Return (x, y) of the center of cell containing provided text 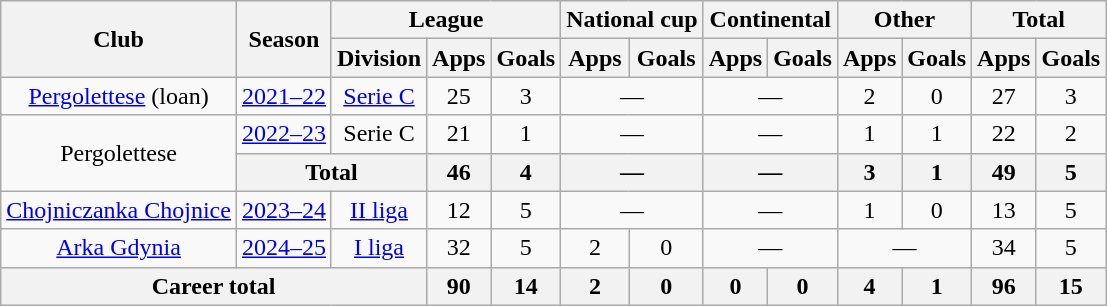
21 (459, 134)
22 (1004, 134)
I liga (378, 248)
13 (1004, 210)
Chojniczanka Chojnice (119, 210)
2023–24 (284, 210)
Arka Gdynia (119, 248)
Club (119, 39)
90 (459, 286)
14 (526, 286)
34 (1004, 248)
2021–22 (284, 96)
15 (1071, 286)
27 (1004, 96)
12 (459, 210)
Season (284, 39)
Other (904, 20)
National cup (632, 20)
96 (1004, 286)
League (446, 20)
49 (1004, 172)
Continental (770, 20)
46 (459, 172)
32 (459, 248)
2024–25 (284, 248)
2022–23 (284, 134)
25 (459, 96)
Division (378, 58)
Career total (214, 286)
Pergolettese (loan) (119, 96)
II liga (378, 210)
Pergolettese (119, 153)
